Output the [x, y] coordinate of the center of the cell containing the given text.  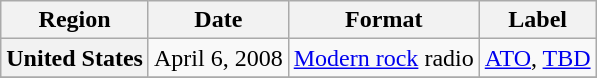
Date [218, 20]
Modern rock radio [384, 58]
Region [75, 20]
United States [75, 58]
Label [538, 20]
ATO, TBD [538, 58]
April 6, 2008 [218, 58]
Format [384, 20]
